Return the (X, Y) coordinate for the center point of the cell that contains the specified text.  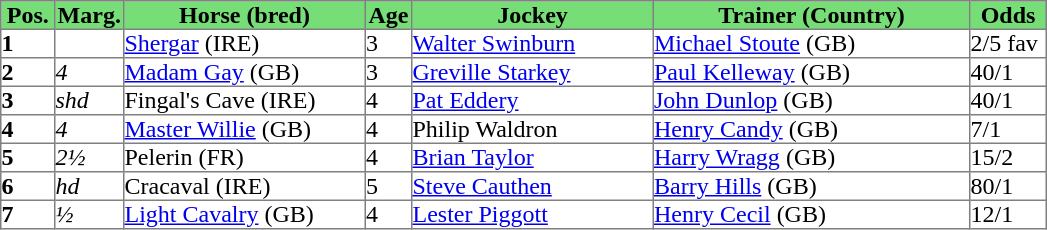
Walter Swinburn (533, 43)
Philip Waldron (533, 129)
shd (90, 100)
Marg. (90, 15)
Harry Wragg (GB) (811, 157)
John Dunlop (GB) (811, 100)
Trainer (Country) (811, 15)
Odds (1008, 15)
hd (90, 186)
80/1 (1008, 186)
Pat Eddery (533, 100)
Pelerin (FR) (245, 157)
Paul Kelleway (GB) (811, 72)
2 (28, 72)
7/1 (1008, 129)
Jockey (533, 15)
2½ (90, 157)
Fingal's Cave (IRE) (245, 100)
Henry Cecil (GB) (811, 214)
Pos. (28, 15)
6 (28, 186)
Shergar (IRE) (245, 43)
Madam Gay (GB) (245, 72)
7 (28, 214)
Light Cavalry (GB) (245, 214)
Age (388, 15)
Lester Piggott (533, 214)
Master Willie (GB) (245, 129)
2/5 fav (1008, 43)
15/2 (1008, 157)
12/1 (1008, 214)
1 (28, 43)
½ (90, 214)
Greville Starkey (533, 72)
Henry Candy (GB) (811, 129)
Michael Stoute (GB) (811, 43)
Barry Hills (GB) (811, 186)
Horse (bred) (245, 15)
Steve Cauthen (533, 186)
Cracaval (IRE) (245, 186)
Brian Taylor (533, 157)
